Scan for the cell matching the given text and deliver its (X, Y) coordinate at center. 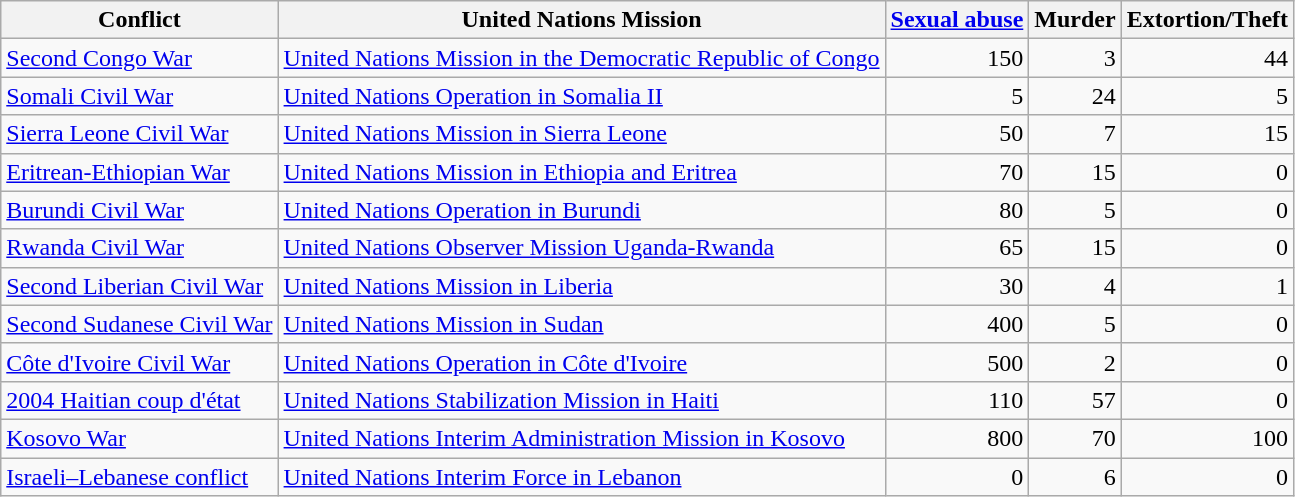
Kosovo War (140, 438)
110 (957, 400)
Eritrean-Ethiopian War (140, 172)
2 (1075, 362)
100 (1207, 438)
Rwanda Civil War (140, 248)
United Nations Operation in Burundi (582, 210)
400 (957, 324)
Côte d'Ivoire Civil War (140, 362)
65 (957, 248)
United Nations Interim Administration Mission in Kosovo (582, 438)
150 (957, 58)
United Nations Mission in Sierra Leone (582, 134)
United Nations Observer Mission Uganda-Rwanda (582, 248)
United Nations Stabilization Mission in Haiti (582, 400)
6 (1075, 477)
Somali Civil War (140, 96)
Second Sudanese Civil War (140, 324)
United Nations Mission (582, 20)
Burundi Civil War (140, 210)
Second Congo War (140, 58)
United Nations Mission in Sudan (582, 324)
Sierra Leone Civil War (140, 134)
Second Liberian Civil War (140, 286)
1 (1207, 286)
2004 Haitian coup d'état (140, 400)
80 (957, 210)
Murder (1075, 20)
24 (1075, 96)
30 (957, 286)
3 (1075, 58)
Sexual abuse (957, 20)
4 (1075, 286)
7 (1075, 134)
Conflict (140, 20)
United Nations Mission in Liberia (582, 286)
United Nations Interim Force in Lebanon (582, 477)
United Nations Mission in Ethiopia and Eritrea (582, 172)
Extortion/Theft (1207, 20)
800 (957, 438)
United Nations Mission in the Democratic Republic of Congo (582, 58)
57 (1075, 400)
500 (957, 362)
50 (957, 134)
United Nations Operation in Côte d'Ivoire (582, 362)
44 (1207, 58)
Israeli–Lebanese conflict (140, 477)
United Nations Operation in Somalia II (582, 96)
